Detect which cell encompasses the target text, then output its [x, y] center coordinate. 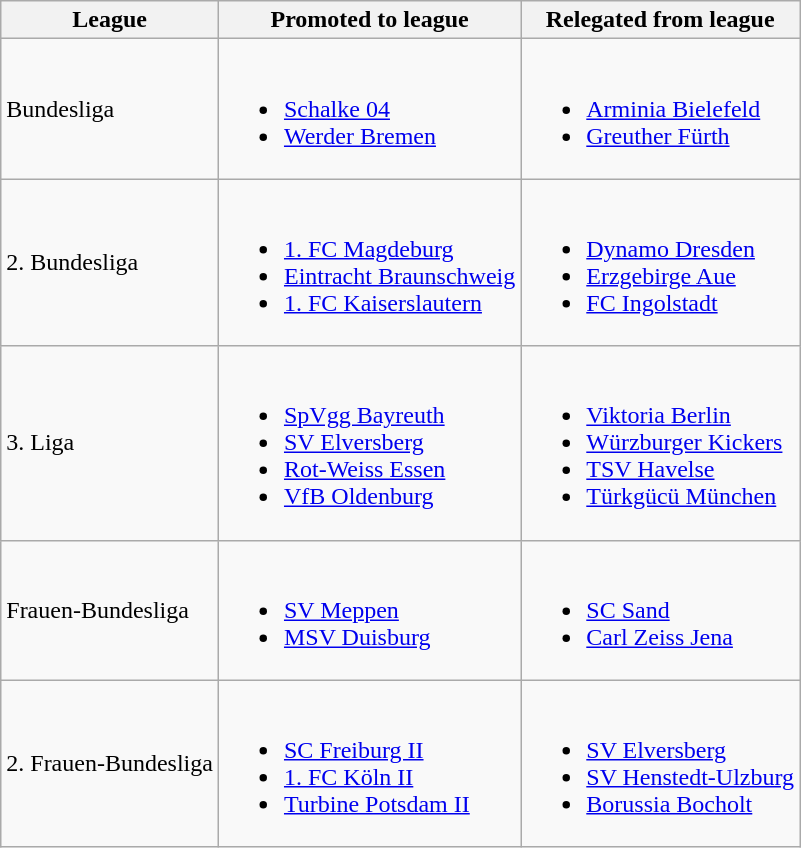
Schalke 04Werder Bremen [369, 109]
SC SandCarl Zeiss Jena [660, 610]
Bundesliga [110, 109]
Arminia BielefeldGreuther Fürth [660, 109]
SpVgg BayreuthSV ElversbergRot-Weiss EssenVfB Oldenburg [369, 443]
Frauen-Bundesliga [110, 610]
1. FC MagdeburgEintracht Braunschweig1. FC Kaiserslautern [369, 262]
League [110, 20]
SV ElversbergSV Henstedt-UlzburgBorussia Bocholt [660, 764]
SV MeppenMSV Duisburg [369, 610]
3. Liga [110, 443]
Dynamo DresdenErzgebirge AueFC Ingolstadt [660, 262]
2. Bundesliga [110, 262]
2. Frauen-Bundesliga [110, 764]
Promoted to league [369, 20]
SC Freiburg II1. FC Köln IITurbine Potsdam II [369, 764]
Viktoria BerlinWürzburger KickersTSV HavelseTürkgücü München [660, 443]
Relegated from league [660, 20]
